Capture the cell that displays the provided text and extract its [X, Y] central coordinate. 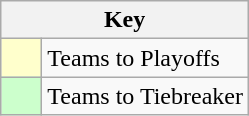
Key [125, 20]
Teams to Playoffs [146, 58]
Teams to Tiebreaker [146, 96]
